Locate the cell with the specified text and output its (x, y) center coordinate. 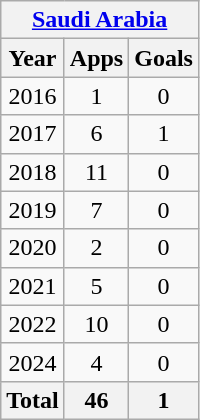
11 (96, 172)
2024 (33, 362)
2 (96, 248)
6 (96, 134)
Apps (96, 58)
2019 (33, 210)
46 (96, 400)
4 (96, 362)
2018 (33, 172)
7 (96, 210)
2021 (33, 286)
10 (96, 324)
Goals (164, 58)
2016 (33, 96)
5 (96, 286)
2022 (33, 324)
Total (33, 400)
Saudi Arabia (100, 20)
Year (33, 58)
2020 (33, 248)
2017 (33, 134)
